Find where the given text appears and provide that cell's center as (x, y) coordinate. 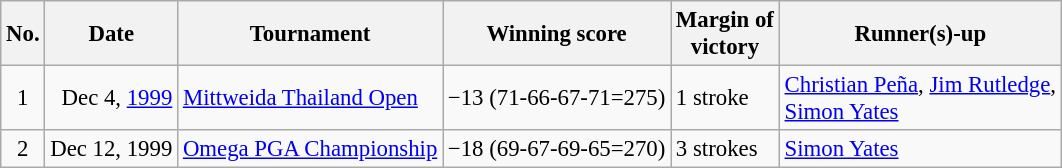
Simon Yates (920, 149)
No. (23, 34)
−13 (71-66-67-71=275) (557, 98)
2 (23, 149)
Christian Peña, Jim Rutledge, Simon Yates (920, 98)
Tournament (310, 34)
1 stroke (726, 98)
1 (23, 98)
Runner(s)-up (920, 34)
Omega PGA Championship (310, 149)
Date (112, 34)
Mittweida Thailand Open (310, 98)
Dec 4, 1999 (112, 98)
Dec 12, 1999 (112, 149)
Winning score (557, 34)
3 strokes (726, 149)
Margin ofvictory (726, 34)
−18 (69-67-69-65=270) (557, 149)
